Return (x, y) of the center of cell containing provided text 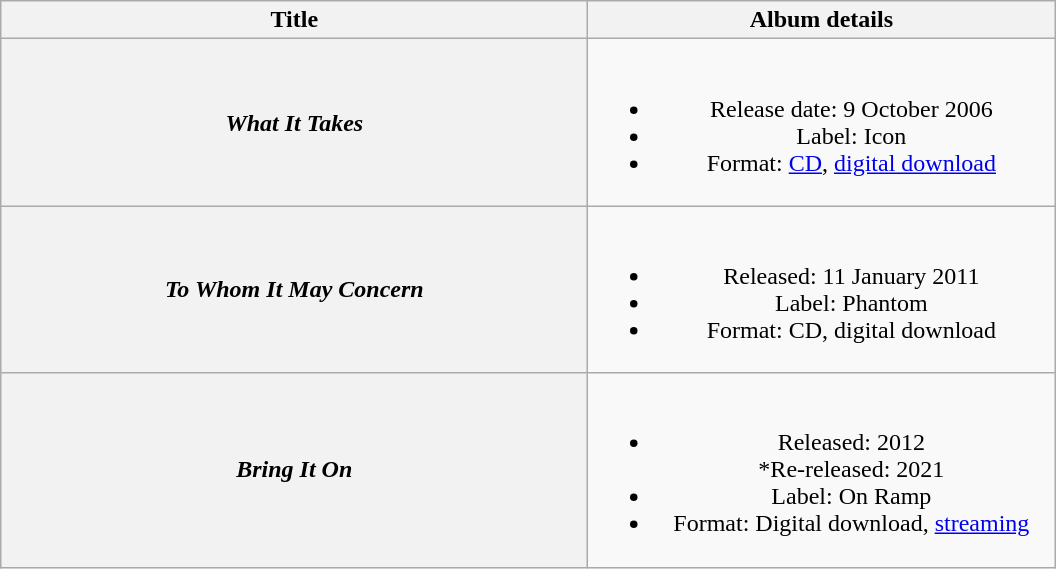
Released: 11 January 2011Label: PhantomFormat: CD, digital download (822, 290)
Bring It On (294, 470)
Title (294, 20)
What It Takes (294, 122)
Album details (822, 20)
To Whom It May Concern (294, 290)
Release date: 9 October 2006Label: IconFormat: CD, digital download (822, 122)
Released: 2012 *Re-released: 2021Label: On RampFormat: Digital download, streaming (822, 470)
